For the text-containing cell, return its midpoint in (x, y) coordinate format. 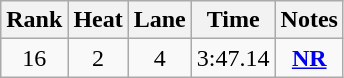
16 (34, 58)
Time (233, 20)
2 (98, 58)
Lane (160, 20)
Heat (98, 20)
NR (309, 58)
4 (160, 58)
3:47.14 (233, 58)
Notes (309, 20)
Rank (34, 20)
